Capture the cell that displays the provided text and extract its (X, Y) central coordinate. 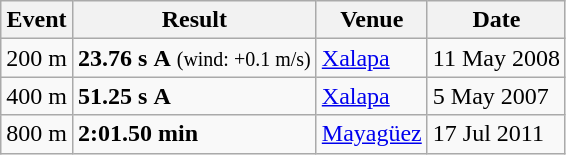
17 Jul 2011 (496, 134)
Mayagüez (372, 134)
2:01.50 min (194, 134)
Date (496, 20)
5 May 2007 (496, 96)
Event (37, 20)
Result (194, 20)
11 May 2008 (496, 58)
200 m (37, 58)
Venue (372, 20)
51.25 s A (194, 96)
23.76 s A (wind: +0.1 m/s) (194, 58)
400 m (37, 96)
800 m (37, 134)
